Pinpoint the cell where the given text exists, returning its [x, y] midpoint coordinate. 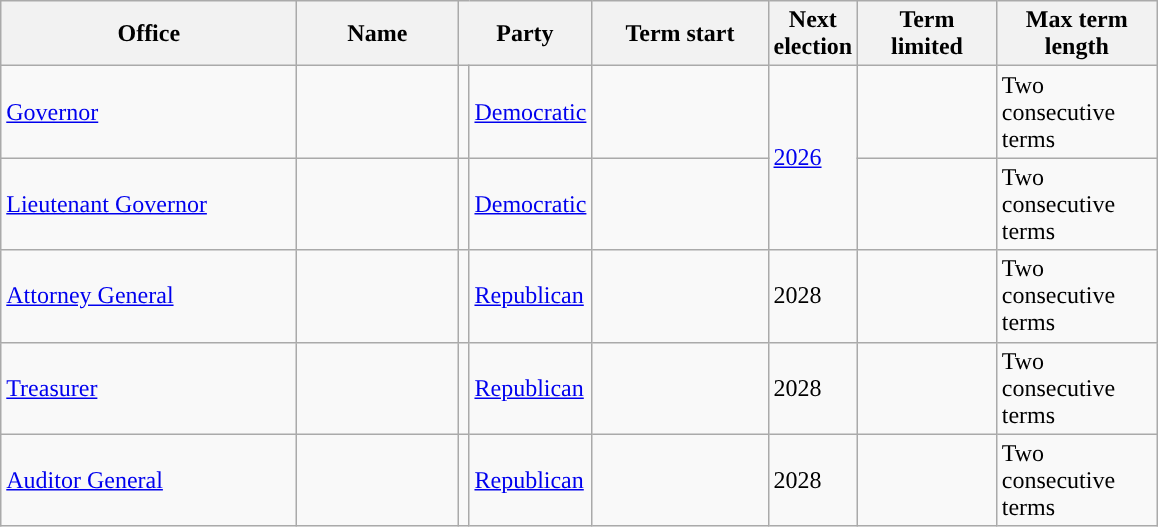
2026 [813, 158]
Term start [680, 34]
Governor [149, 112]
Max term length [1076, 34]
Treasurer [149, 388]
Name [378, 34]
Auditor General [149, 480]
Lieutenant Governor [149, 204]
Party [525, 34]
Attorney General [149, 296]
Term limited [928, 34]
Office [149, 34]
Next election [813, 34]
